Detect which cell encompasses the target text, then output its [X, Y] center coordinate. 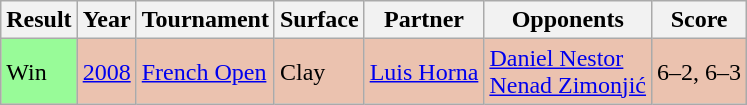
Result [39, 20]
Score [700, 20]
Win [39, 72]
Partner [424, 20]
2008 [106, 72]
Surface [319, 20]
Daniel Nestor Nenad Zimonjić [568, 72]
French Open [205, 72]
Year [106, 20]
6–2, 6–3 [700, 72]
Opponents [568, 20]
Tournament [205, 20]
Luis Horna [424, 72]
Clay [319, 72]
